Output the [X, Y] coordinate of the center of the cell containing the given text.  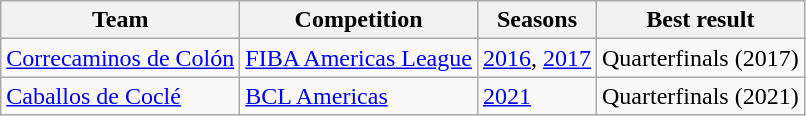
Best result [701, 20]
2016, 2017 [536, 58]
2021 [536, 96]
Correcaminos de Colón [120, 58]
Quarterfinals (2017) [701, 58]
Competition [359, 20]
FIBA Americas League [359, 58]
BCL Americas [359, 96]
Seasons [536, 20]
Caballos de Coclé [120, 96]
Quarterfinals (2021) [701, 96]
Team [120, 20]
